Capture the cell that displays the provided text and extract its [X, Y] central coordinate. 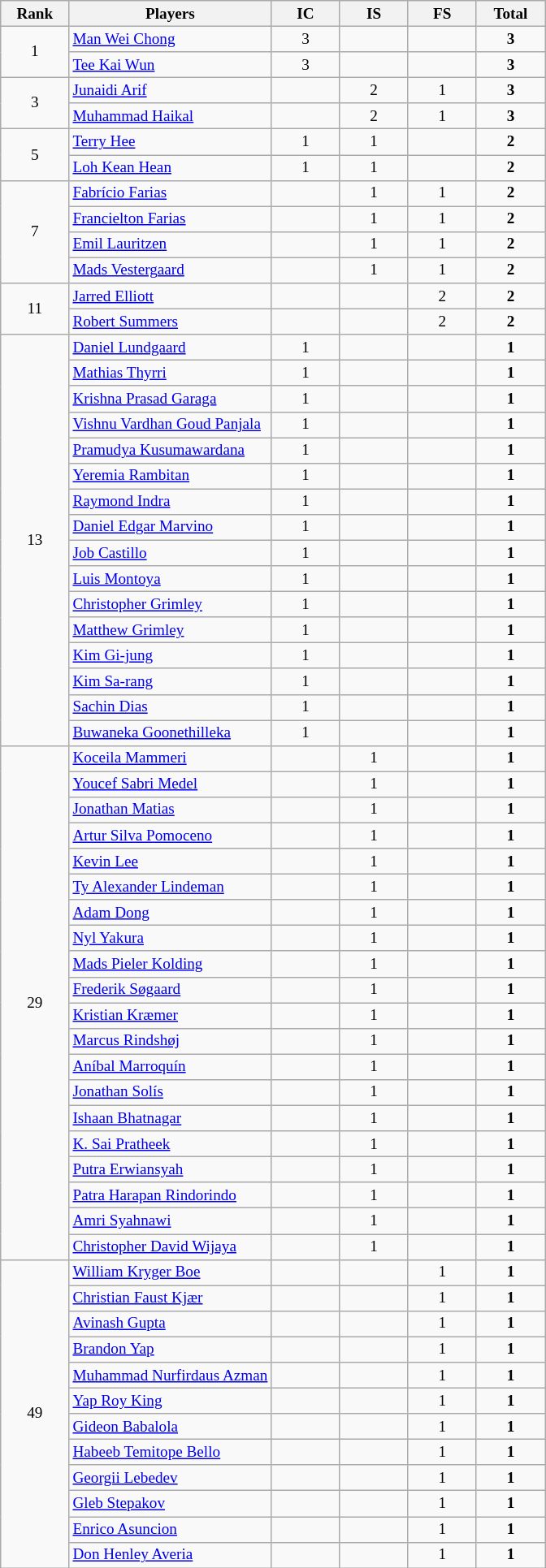
Christopher Grimley [171, 604]
Matthew Grimley [171, 630]
Emil Lauritzen [171, 244]
Gideon Babalola [171, 1427]
5 [35, 154]
Ishaan Bhatnagar [171, 1118]
Mathias Thyrri [171, 374]
Fabrício Farias [171, 193]
Enrico Asuncion [171, 1529]
Yeremia Rambitan [171, 476]
Marcus Rindshøj [171, 1041]
Jarred Elliott [171, 296]
Muhammad Nurfirdaus Azman [171, 1376]
Terry Hee [171, 142]
Total [510, 14]
Robert Summers [171, 322]
Tee Kai Wun [171, 65]
Frederik Søgaard [171, 990]
Sachin Dias [171, 707]
Pramudya Kusumawardana [171, 450]
Junaidi Arif [171, 90]
Kim Gi-jung [171, 656]
Luis Montoya [171, 579]
7 [35, 232]
Kim Sa-rang [171, 681]
Job Castillo [171, 553]
Christian Faust Kjær [171, 1298]
Koceila Mammeri [171, 758]
Christopher David Wijaya [171, 1246]
Putra Erwiansyah [171, 1169]
Kevin Lee [171, 862]
Rank [35, 14]
Raymond Indra [171, 502]
Buwaneka Goonethilleka [171, 732]
Kristian Kræmer [171, 1016]
Georgii Lebedev [171, 1478]
IS [374, 14]
Jonathan Matias [171, 810]
Don Henley Averia [171, 1555]
Adam Dong [171, 913]
Man Wei Chong [171, 39]
IC [305, 14]
13 [35, 540]
Muhammad Haikal [171, 116]
Amri Syahnawi [171, 1221]
Gleb Stepakov [171, 1504]
William Kryger Boe [171, 1272]
29 [35, 1002]
Youcef Sabri Medel [171, 784]
Ty Alexander Lindeman [171, 887]
Vishnu Vardhan Goud Panjala [171, 425]
Aníbal Marroquín [171, 1067]
Brandon Yap [171, 1350]
Mads Vestergaard [171, 270]
49 [35, 1414]
Artur Silva Pomoceno [171, 836]
K. Sai Pratheek [171, 1144]
11 [35, 309]
Jonathan Solís [171, 1092]
Habeeb Temitope Bello [171, 1452]
Yap Roy King [171, 1401]
Francielton Farias [171, 219]
Avinash Gupta [171, 1324]
Patra Harapan Rindorindo [171, 1195]
Players [171, 14]
FS [442, 14]
Loh Kean Hean [171, 167]
Krishna Prasad Garaga [171, 399]
Daniel Lundgaard [171, 348]
Nyl Yakura [171, 939]
Mads Pieler Kolding [171, 964]
Daniel Edgar Marvino [171, 527]
